Search for the cell housing the specified text and yield its [X, Y] center coordinate. 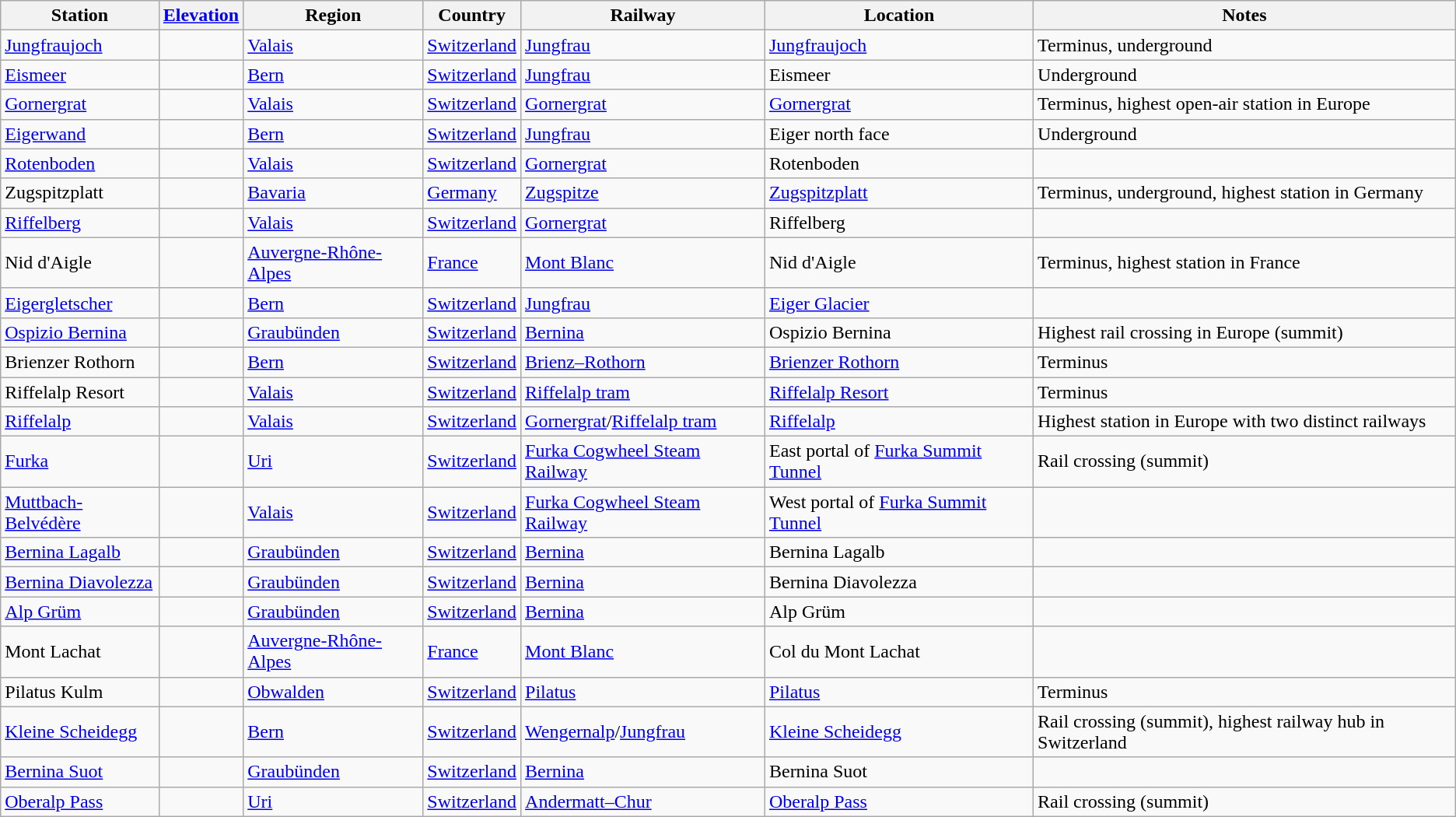
Country [472, 16]
Station [80, 16]
Germany [472, 193]
Eiger north face [899, 134]
Terminus, highest station in France [1244, 263]
Terminus, underground, highest station in Germany [1244, 193]
Highest rail crossing in Europe (summit) [1244, 332]
Mont Lachat [80, 652]
Andermatt–Chur [643, 801]
East portal of Furka Summit Tunnel [899, 462]
Terminus, highest open-air station in Europe [1244, 104]
West portal of Furka Summit Tunnel [899, 512]
Highest station in Europe with two distinct railways [1244, 422]
Eigerwand [80, 134]
Col du Mont Lachat [899, 652]
Bavaria [333, 193]
Railway [643, 16]
Terminus, underground [1244, 45]
Furka [80, 462]
Elevation [201, 16]
Wengernalp/Jungfrau [643, 731]
Zugspitze [643, 193]
Pilatus Kulm [80, 692]
Muttbach-Belvédère [80, 512]
Brienz–Rothorn [643, 362]
Riffelalp tram [643, 391]
Eiger Glacier [899, 303]
Obwalden [333, 692]
Rail crossing (summit), highest railway hub in Switzerland [1244, 731]
Gornergrat/Riffelalp tram [643, 422]
Notes [1244, 16]
Eigergletscher [80, 303]
Location [899, 16]
Region [333, 16]
